Search for the cell housing the specified text and yield its [X, Y] center coordinate. 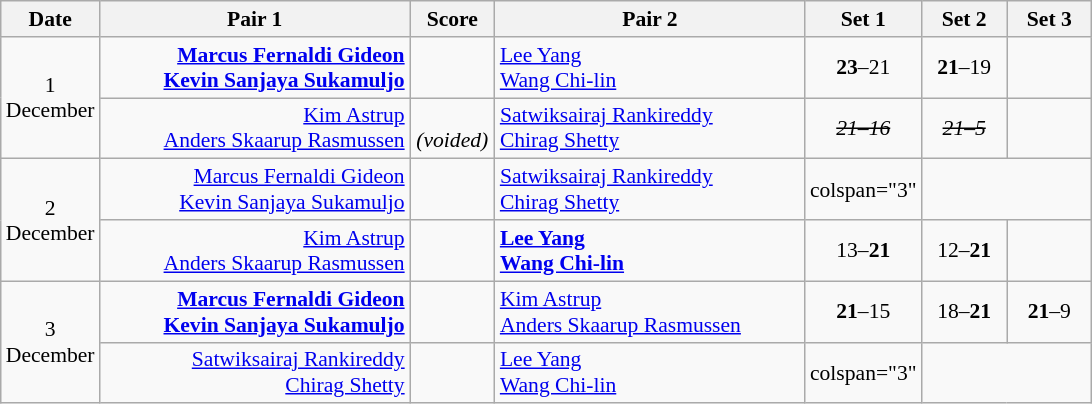
Date [50, 19]
21–5 [964, 128]
Set 1 [864, 19]
21–15 [864, 312]
21–19 [964, 68]
Score [452, 19]
21–16 [864, 128]
Set 3 [1050, 19]
1 December [50, 98]
12–21 [964, 250]
13–21 [864, 250]
Pair 2 [650, 19]
2 December [50, 220]
Pair 1 [255, 19]
3 December [50, 342]
18–21 [964, 312]
21–9 [1050, 312]
23–21 [864, 68]
(voided) [452, 128]
Set 2 [964, 19]
